Identify which cell holds the provided text, then report its [X, Y] central coordinate. 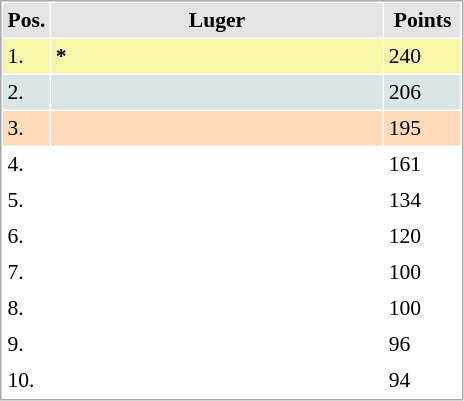
8. [26, 308]
Pos. [26, 20]
240 [422, 56]
7. [26, 272]
4. [26, 164]
* [217, 56]
96 [422, 344]
3. [26, 128]
1. [26, 56]
206 [422, 92]
195 [422, 128]
Luger [217, 20]
6. [26, 236]
9. [26, 344]
120 [422, 236]
Points [422, 20]
134 [422, 200]
94 [422, 380]
161 [422, 164]
5. [26, 200]
10. [26, 380]
2. [26, 92]
